Provide the (x, y) coordinate of the cell's center where the given text is located.  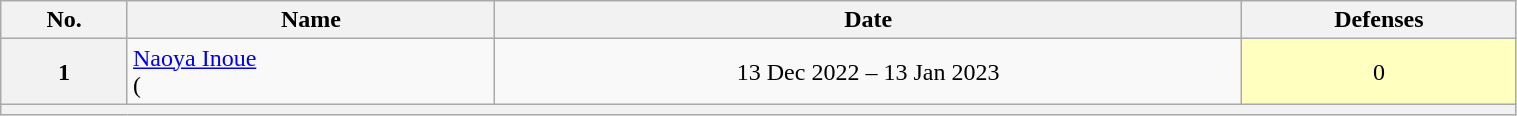
Defenses (1379, 20)
13 Dec 2022 – 13 Jan 2023 (868, 72)
Naoya Inoue( (310, 72)
Name (310, 20)
No. (64, 20)
1 (64, 72)
0 (1379, 72)
Date (868, 20)
